Capture the cell that displays the provided text and extract its (X, Y) central coordinate. 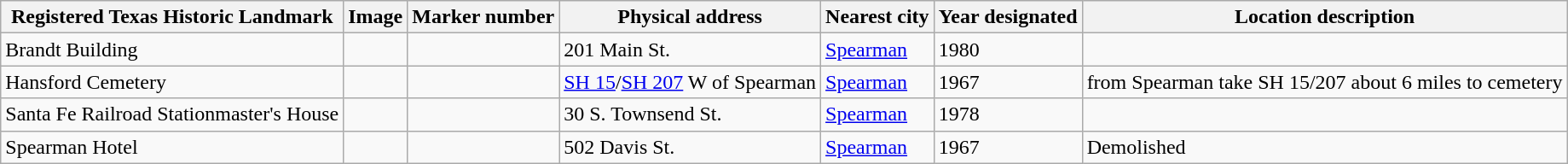
Nearest city (878, 17)
Image (375, 17)
Registered Texas Historic Landmark (172, 17)
Hansford Cemetery (172, 82)
Year designated (1008, 17)
from Spearman take SH 15/207 about 6 miles to cemetery (1325, 82)
Demolished (1325, 147)
201 Main St. (691, 50)
Brandt Building (172, 50)
30 S. Townsend St. (691, 114)
Location description (1325, 17)
Marker number (483, 17)
SH 15/SH 207 W of Spearman (691, 82)
1978 (1008, 114)
502 Davis St. (691, 147)
Santa Fe Railroad Stationmaster's House (172, 114)
1980 (1008, 50)
Physical address (691, 17)
Spearman Hotel (172, 147)
